Scan for the cell matching the given text and deliver its [X, Y] coordinate at center. 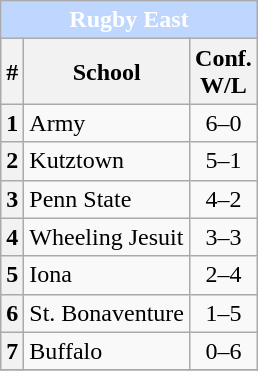
5–1 [224, 161]
2–4 [224, 275]
4 [12, 237]
# [12, 72]
6–0 [224, 123]
3–3 [224, 237]
Rugby East [129, 20]
2 [12, 161]
Conf. W/L [224, 72]
Wheeling Jesuit [107, 237]
4–2 [224, 199]
6 [12, 313]
School [107, 72]
St. Bonaventure [107, 313]
Army [107, 123]
Buffalo [107, 351]
7 [12, 351]
Iona [107, 275]
1 [12, 123]
Kutztown [107, 161]
3 [12, 199]
5 [12, 275]
1–5 [224, 313]
0–6 [224, 351]
Penn State [107, 199]
